Pinpoint the cell where the given text exists, returning its (x, y) midpoint coordinate. 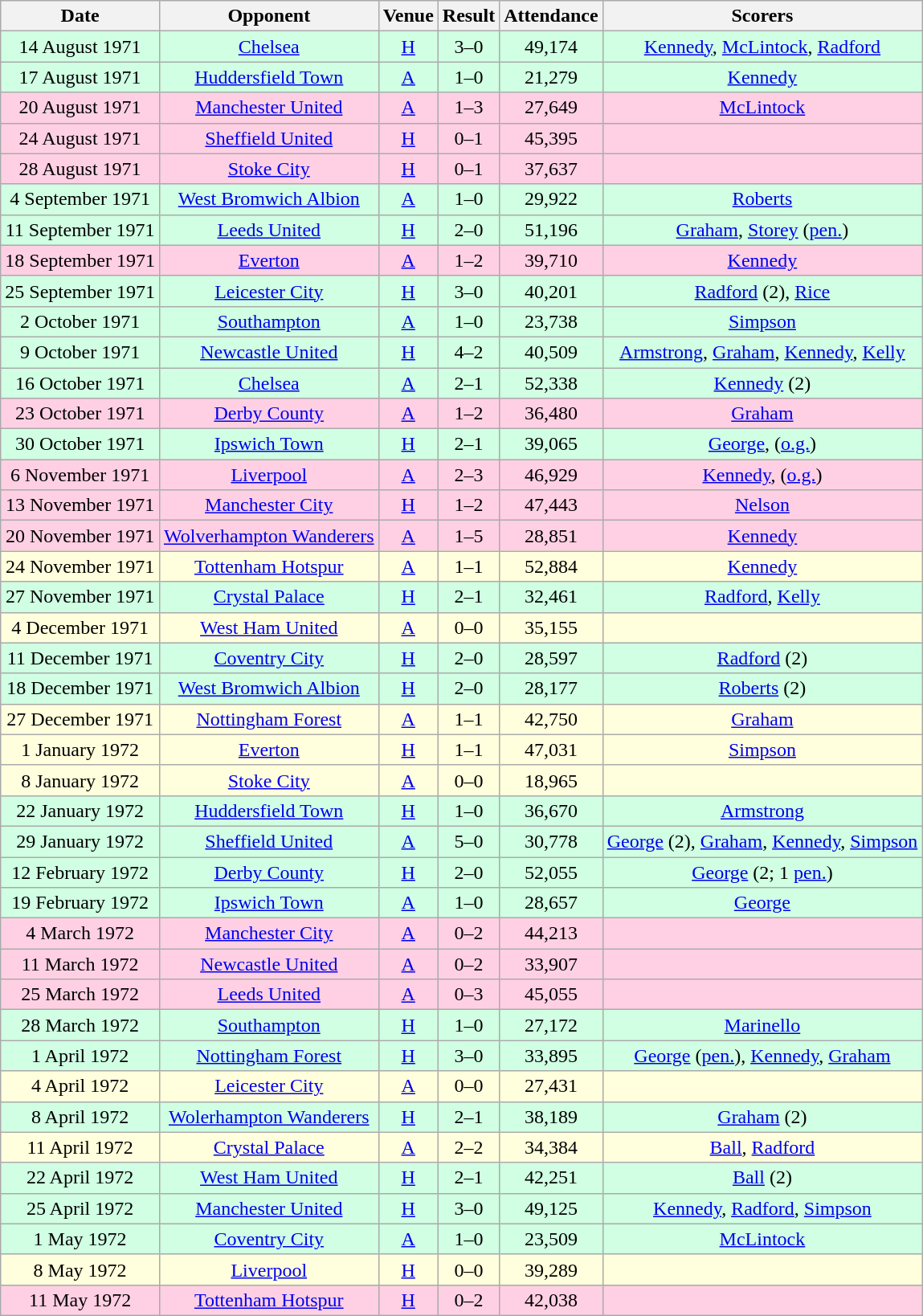
Kennedy (2) (762, 383)
Graham (2) (762, 1117)
32,461 (551, 597)
37,637 (551, 169)
23 October 1971 (80, 414)
49,174 (551, 47)
39,289 (551, 1269)
George (pen.), Kennedy, Graham (762, 1056)
46,929 (551, 475)
23,509 (551, 1239)
36,670 (551, 811)
28 August 1971 (80, 169)
33,895 (551, 1056)
Kennedy, McLintock, Radford (762, 47)
34,384 (551, 1147)
27,649 (551, 108)
Date (80, 16)
21,279 (551, 77)
39,065 (551, 444)
49,125 (551, 1208)
2 October 1971 (80, 321)
4 December 1971 (80, 627)
12 February 1972 (80, 872)
Opponent (268, 16)
36,480 (551, 414)
Radford (2), Rice (762, 291)
42,038 (551, 1300)
52,884 (551, 566)
16 October 1971 (80, 383)
47,031 (551, 750)
29,922 (551, 199)
25 March 1972 (80, 995)
24 August 1971 (80, 138)
28,597 (551, 658)
25 April 1972 (80, 1208)
28,657 (551, 903)
4 March 1972 (80, 934)
19 February 1972 (80, 903)
2–3 (468, 475)
28 March 1972 (80, 1025)
Kennedy, Radford, Simpson (762, 1208)
Scorers (762, 16)
11 May 1972 (80, 1300)
20 November 1971 (80, 536)
Attendance (551, 16)
11 December 1971 (80, 658)
George (762, 903)
27 December 1971 (80, 719)
11 March 1972 (80, 964)
11 September 1971 (80, 230)
42,251 (551, 1178)
Armstrong, Graham, Kennedy, Kelly (762, 352)
1 January 1972 (80, 750)
20 August 1971 (80, 108)
5–0 (468, 841)
44,213 (551, 934)
51,196 (551, 230)
Wolverhampton Wanderers (268, 536)
Ball (2) (762, 1178)
18 December 1971 (80, 689)
40,509 (551, 352)
0–3 (468, 995)
45,055 (551, 995)
39,710 (551, 260)
40,201 (551, 291)
42,750 (551, 719)
Kennedy, (o.g.) (762, 475)
52,338 (551, 383)
27,431 (551, 1086)
Radford (2) (762, 658)
30,778 (551, 841)
45,395 (551, 138)
Marinello (762, 1025)
18 September 1971 (80, 260)
Radford, Kelly (762, 597)
11 April 1972 (80, 1147)
23,738 (551, 321)
2–2 (468, 1147)
13 November 1971 (80, 505)
35,155 (551, 627)
22 April 1972 (80, 1178)
4 September 1971 (80, 199)
14 August 1971 (80, 47)
47,443 (551, 505)
8 May 1972 (80, 1269)
4 April 1972 (80, 1086)
Armstrong (762, 811)
4–2 (468, 352)
Result (468, 16)
1–5 (468, 536)
Venue (408, 16)
Nelson (762, 505)
Roberts (762, 199)
Wolerhampton Wanderers (268, 1117)
Ball, Radford (762, 1147)
28,177 (551, 689)
17 August 1971 (80, 77)
Graham, Storey (pen.) (762, 230)
George (2), Graham, Kennedy, Simpson (762, 841)
18,965 (551, 780)
24 November 1971 (80, 566)
27,172 (551, 1025)
6 November 1971 (80, 475)
George (2; 1 pen.) (762, 872)
27 November 1971 (80, 597)
9 October 1971 (80, 352)
1 May 1972 (80, 1239)
25 September 1971 (80, 291)
28,851 (551, 536)
1 April 1972 (80, 1056)
George, (o.g.) (762, 444)
33,907 (551, 964)
52,055 (551, 872)
29 January 1972 (80, 841)
1–3 (468, 108)
8 April 1972 (80, 1117)
8 January 1972 (80, 780)
30 October 1971 (80, 444)
22 January 1972 (80, 811)
38,189 (551, 1117)
Roberts (2) (762, 689)
